Search for the cell housing the specified text and yield its (X, Y) center coordinate. 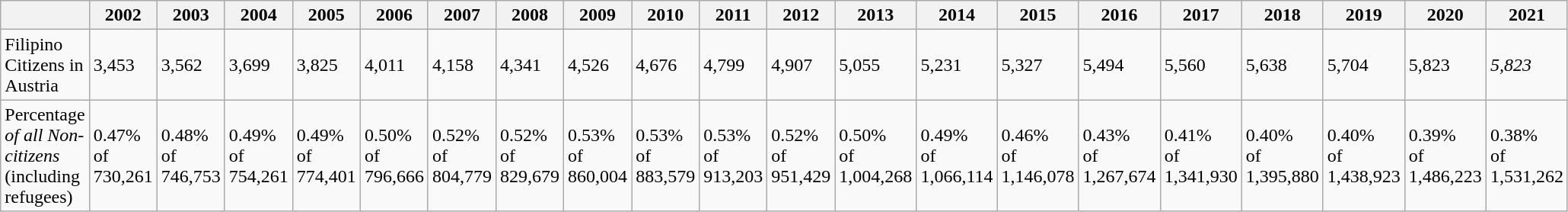
2006 (394, 15)
0.53%of 860,004 (598, 156)
5,638 (1282, 65)
0.50%of 1,004,268 (875, 156)
4,676 (665, 65)
5,055 (875, 65)
4,799 (734, 65)
0.40%of 1,438,923 (1364, 156)
2013 (875, 15)
2021 (1527, 15)
0.53%of 883,579 (665, 156)
5,560 (1201, 65)
3,562 (190, 65)
2010 (665, 15)
0.52%of 829,679 (530, 156)
2008 (530, 15)
Filipino Citizens in Austria (45, 65)
3,699 (259, 65)
Percentageof all Non-citizens(including refugees) (45, 156)
5,704 (1364, 65)
2018 (1282, 15)
0.48%of 746,753 (190, 156)
0.52%of 804,779 (461, 156)
0.41%of 1,341,930 (1201, 156)
0.49%of 774,401 (326, 156)
5,327 (1038, 65)
2007 (461, 15)
3,825 (326, 65)
2005 (326, 15)
4,158 (461, 65)
0.38%of 1,531,262 (1527, 156)
0.43%of 1,267,674 (1119, 156)
4,907 (801, 65)
0.49%of 754,261 (259, 156)
2016 (1119, 15)
2020 (1445, 15)
3,453 (123, 65)
4,011 (394, 65)
0.39%of 1,486,223 (1445, 156)
0.46%of 1,146,078 (1038, 156)
5,494 (1119, 65)
5,231 (957, 65)
2003 (190, 15)
0.53%of 913,203 (734, 156)
0.49%of 1,066,114 (957, 156)
2002 (123, 15)
0.47%of 730,261 (123, 156)
2011 (734, 15)
0.40%of 1,395,880 (1282, 156)
4,526 (598, 65)
2009 (598, 15)
2014 (957, 15)
2004 (259, 15)
2015 (1038, 15)
2012 (801, 15)
0.50%of 796,666 (394, 156)
2019 (1364, 15)
2017 (1201, 15)
0.52%of 951,429 (801, 156)
4,341 (530, 65)
